Scan for the cell matching the given text and deliver its [x, y] coordinate at center. 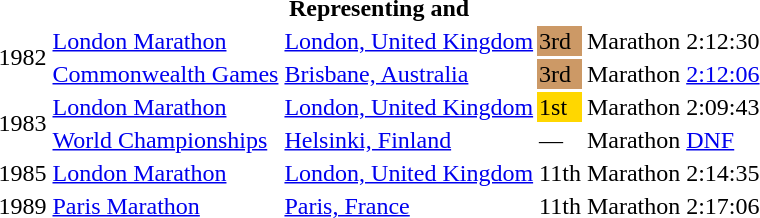
Brisbane, Australia [409, 74]
1st [560, 107]
World Championships [166, 140]
— [560, 140]
11th [560, 173]
Commonwealth Games [166, 74]
Helsinki, Finland [409, 140]
